Extract the [x, y] coordinate from the center of the cell holding the provided text.  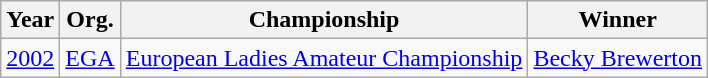
Winner [618, 20]
Becky Brewerton [618, 58]
Year [30, 20]
Org. [90, 20]
Championship [324, 20]
EGA [90, 58]
2002 [30, 58]
European Ladies Amateur Championship [324, 58]
